Return the [x, y] coordinate for the center point of the cell that contains the specified text.  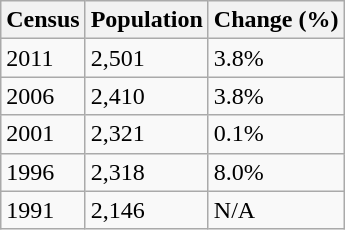
2006 [43, 96]
8.0% [276, 172]
N/A [276, 210]
2,501 [146, 58]
0.1% [276, 134]
Change (%) [276, 20]
1996 [43, 172]
2,410 [146, 96]
2,146 [146, 210]
2,321 [146, 134]
1991 [43, 210]
2001 [43, 134]
2,318 [146, 172]
Census [43, 20]
Population [146, 20]
2011 [43, 58]
